Find where the given text appears and provide that cell's center as (x, y) coordinate. 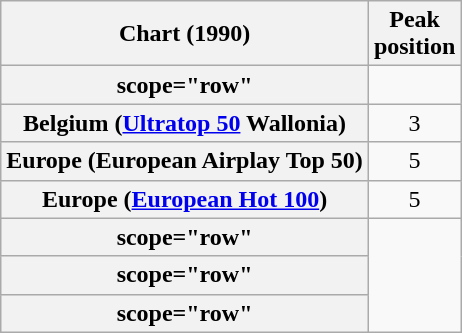
3 (414, 123)
Europe (European Airplay Top 50) (185, 161)
Belgium (Ultratop 50 Wallonia) (185, 123)
Peakposition (414, 34)
Chart (1990) (185, 34)
Europe (European Hot 100) (185, 199)
